Identify which cell holds the provided text, then report its (X, Y) central coordinate. 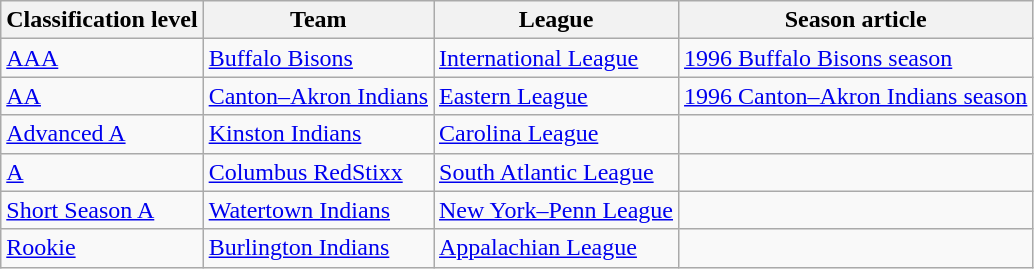
League (556, 20)
Columbus RedStixx (318, 172)
Appalachian League (556, 248)
Rookie (102, 248)
New York–Penn League (556, 210)
Kinston Indians (318, 134)
South Atlantic League (556, 172)
Watertown Indians (318, 210)
Short Season A (102, 210)
Canton–Akron Indians (318, 96)
Eastern League (556, 96)
International League (556, 58)
Carolina League (556, 134)
Burlington Indians (318, 248)
1996 Buffalo Bisons season (856, 58)
A (102, 172)
Season article (856, 20)
1996 Canton–Akron Indians season (856, 96)
Advanced A (102, 134)
AA (102, 96)
Team (318, 20)
Buffalo Bisons (318, 58)
Classification level (102, 20)
AAA (102, 58)
